Extract the [x, y] coordinate from the center of the cell holding the provided text.  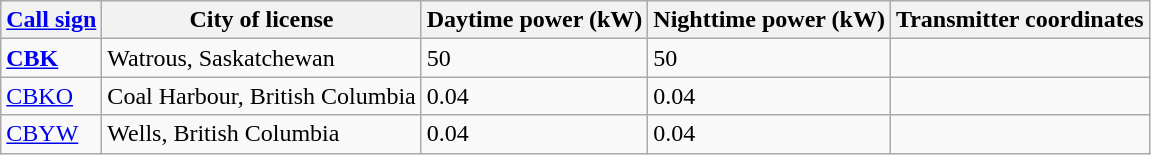
CBYW [52, 134]
Nighttime power (kW) [770, 20]
Call sign [52, 20]
Coal Harbour, British Columbia [262, 96]
Transmitter coordinates [1020, 20]
CBK [52, 58]
CBKO [52, 96]
Watrous, Saskatchewan [262, 58]
City of license [262, 20]
Wells, British Columbia [262, 134]
Daytime power (kW) [534, 20]
